Determine the [X, Y] coordinate at the center of the cell enclosing the given text.  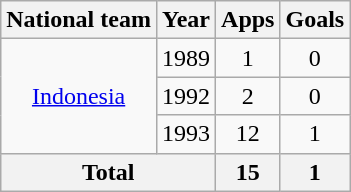
Total [108, 172]
1992 [186, 96]
Apps [248, 20]
1993 [186, 134]
12 [248, 134]
Goals [315, 20]
National team [79, 20]
2 [248, 96]
Year [186, 20]
Indonesia [79, 96]
1989 [186, 58]
15 [248, 172]
